Determine the [X, Y] coordinate at the center of the cell enclosing the given text.  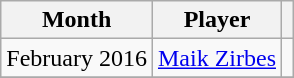
Maik Zirbes [216, 58]
Player [216, 20]
February 2016 [77, 58]
Month [77, 20]
